Provide the [X, Y] coordinate of the cell's center where the given text is located.  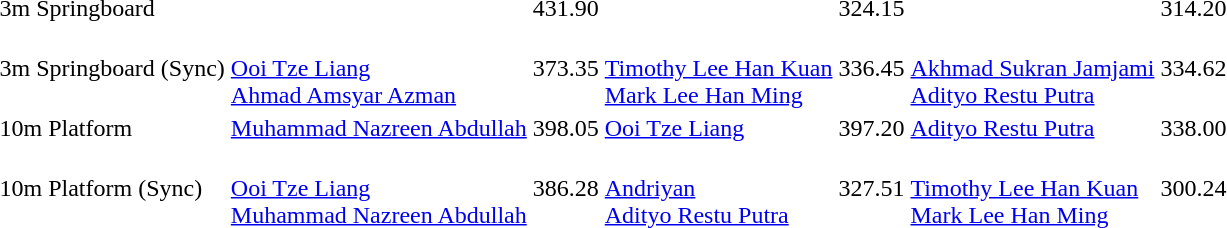
Ooi Tze Liang [718, 128]
Adityo Restu Putra [1032, 128]
Ooi Tze LiangAhmad Amsyar Azman [378, 68]
Muhammad Nazreen Abdullah [378, 128]
Timothy Lee Han KuanMark Lee Han Ming [718, 68]
397.20 [872, 128]
Akhmad Sukran JamjamiAdityo Restu Putra [1032, 68]
373.35 [566, 68]
398.05 [566, 128]
336.45 [872, 68]
